Output the (x, y) coordinate of the center of the cell containing the given text.  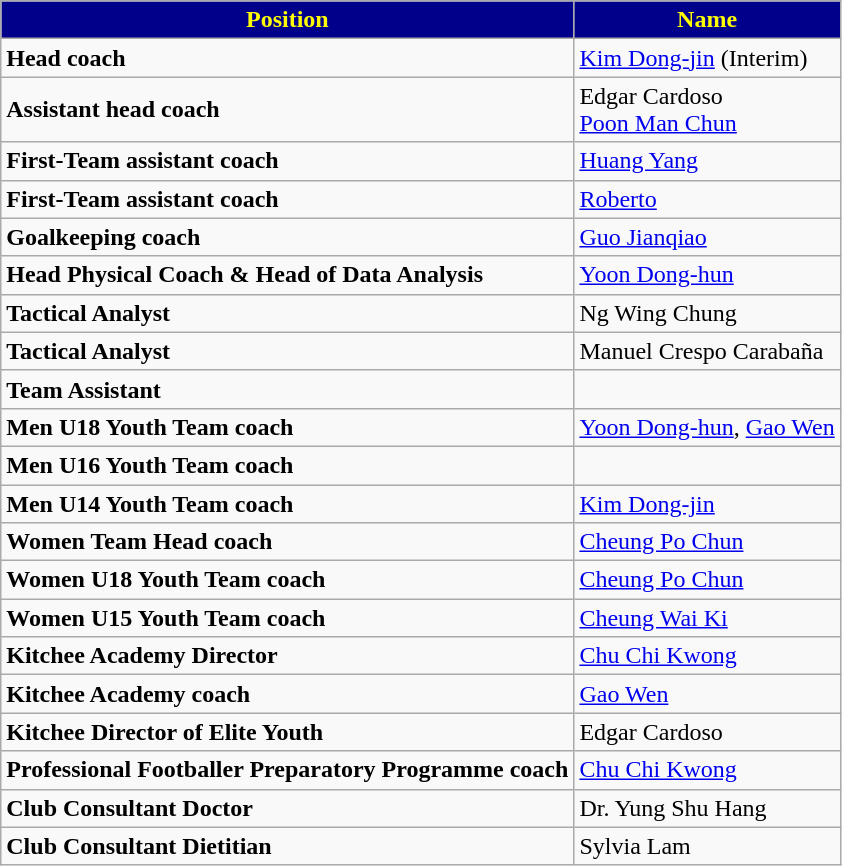
Head Physical Coach & Head of Data Analysis (288, 275)
Women Team Head coach (288, 542)
Team Assistant (288, 389)
Cheung Wai Ki (707, 618)
Sylvia Lam (707, 846)
Yoon Dong-hun, Gao Wen (707, 427)
Guo Jianqiao (707, 237)
Club Consultant Dietitian (288, 846)
Manuel Crespo Carabaña (707, 351)
Kim Dong-jin (Interim) (707, 58)
Gao Wen (707, 694)
Assistant head coach (288, 110)
Edgar Cardoso (707, 732)
Huang Yang (707, 161)
Kitchee Academy coach (288, 694)
Club Consultant Doctor (288, 808)
Women U18 Youth Team coach (288, 580)
Yoon Dong-hun (707, 275)
Roberto (707, 199)
Men U18 Youth Team coach (288, 427)
Name (707, 20)
Edgar Cardoso Poon Man Chun (707, 110)
Head coach (288, 58)
Kim Dong-jin (707, 503)
Position (288, 20)
Men U16 Youth Team coach (288, 465)
Dr. Yung Shu Hang (707, 808)
Professional Footballer Preparatory Programme coach (288, 770)
Ng Wing Chung (707, 313)
Kitchee Academy Director (288, 656)
Kitchee Director of Elite Youth (288, 732)
Men U14 Youth Team coach (288, 503)
Goalkeeping coach (288, 237)
Women U15 Youth Team coach (288, 618)
